Pinpoint the cell where the given text exists, returning its (x, y) midpoint coordinate. 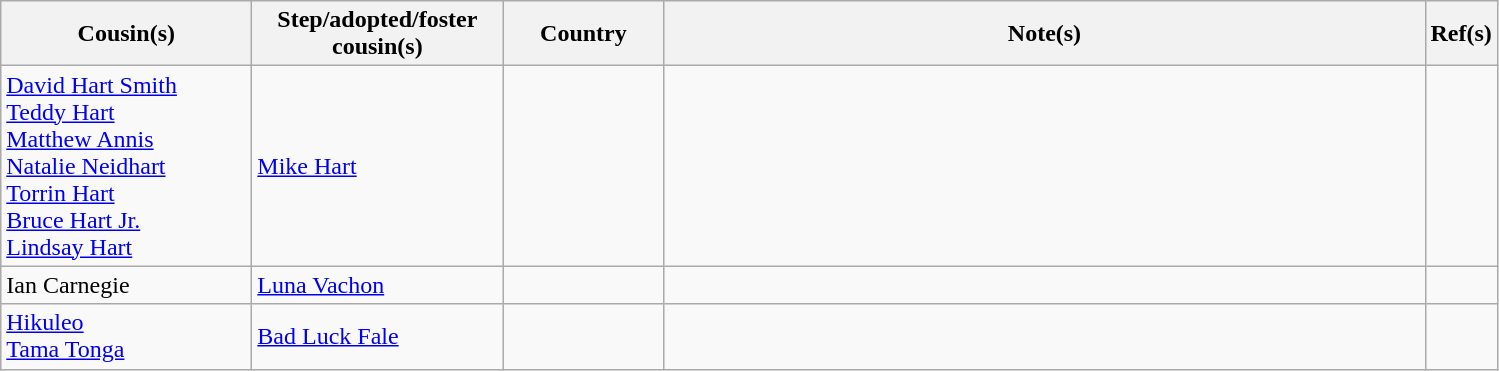
Mike Hart (378, 166)
Ref(s) (1461, 34)
HikuleoTama Tonga (126, 336)
Country (584, 34)
David Hart SmithTeddy HartMatthew AnnisNatalie NeidhartTorrin HartBruce Hart Jr.Lindsay Hart (126, 166)
Luna Vachon (378, 285)
Note(s) (1044, 34)
Ian Carnegie (126, 285)
Step/adopted/foster cousin(s) (378, 34)
Bad Luck Fale (378, 336)
Cousin(s) (126, 34)
